Search for the cell housing the specified text and yield its (X, Y) center coordinate. 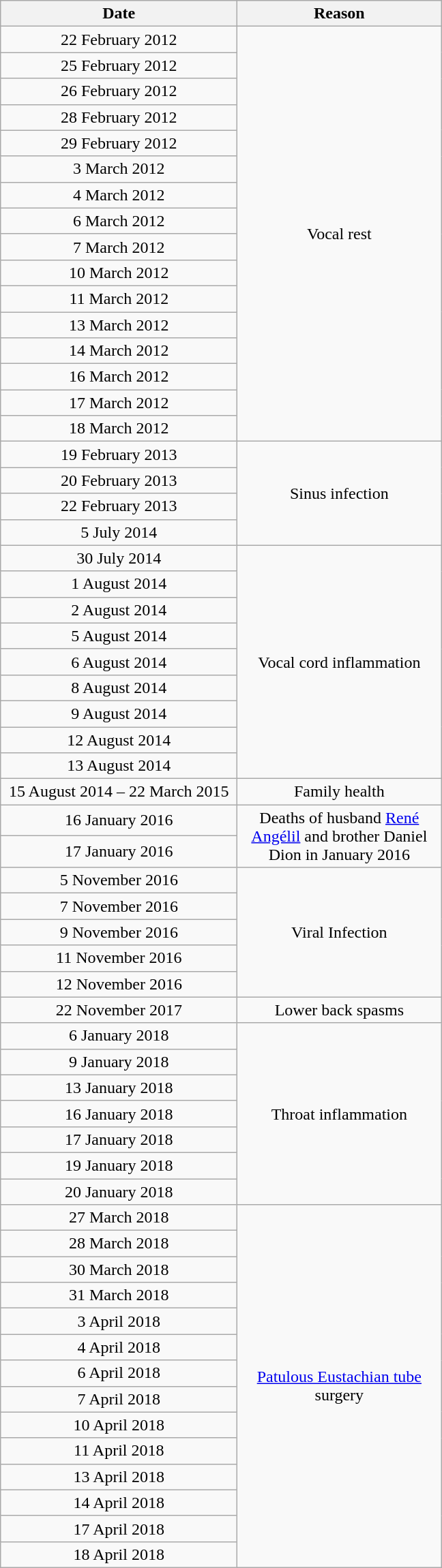
3 April 2018 (119, 1321)
12 August 2014 (119, 739)
17 January 2018 (119, 1139)
12 November 2016 (119, 984)
1 August 2014 (119, 584)
Vocal cord inflammation (340, 662)
29 February 2012 (119, 143)
Vocal rest (340, 234)
Sinus infection (340, 493)
14 March 2012 (119, 351)
Patulous Eustachian tube surgery (340, 1386)
28 March 2018 (119, 1244)
Deaths of husband René Angélil and brother Daniel Dion in January 2016 (340, 836)
13 April 2018 (119, 1477)
20 February 2013 (119, 480)
19 February 2013 (119, 455)
13 January 2018 (119, 1088)
8 August 2014 (119, 688)
28 February 2012 (119, 117)
9 November 2016 (119, 932)
Throat inflammation (340, 1113)
6 January 2018 (119, 1036)
4 April 2018 (119, 1347)
2 August 2014 (119, 610)
9 January 2018 (119, 1062)
4 March 2012 (119, 195)
Reason (340, 14)
5 August 2014 (119, 636)
13 August 2014 (119, 766)
30 July 2014 (119, 558)
6 April 2018 (119, 1373)
17 April 2018 (119, 1528)
5 November 2016 (119, 880)
Lower back spasms (340, 1010)
5 July 2014 (119, 532)
17 March 2012 (119, 403)
17 January 2016 (119, 852)
26 February 2012 (119, 91)
7 April 2018 (119, 1399)
11 April 2018 (119, 1451)
31 March 2018 (119, 1295)
11 November 2016 (119, 958)
11 March 2012 (119, 298)
7 November 2016 (119, 906)
18 March 2012 (119, 429)
22 February 2013 (119, 506)
25 February 2012 (119, 65)
16 January 2016 (119, 820)
22 November 2017 (119, 1010)
14 April 2018 (119, 1503)
19 January 2018 (119, 1165)
13 March 2012 (119, 325)
16 March 2012 (119, 377)
20 January 2018 (119, 1192)
22 February 2012 (119, 40)
Viral Infection (340, 932)
10 April 2018 (119, 1425)
16 January 2018 (119, 1113)
Date (119, 14)
7 March 2012 (119, 247)
9 August 2014 (119, 713)
10 March 2012 (119, 273)
Family health (340, 792)
30 March 2018 (119, 1270)
15 August 2014 – 22 March 2015 (119, 792)
6 August 2014 (119, 662)
27 March 2018 (119, 1218)
3 March 2012 (119, 169)
6 March 2012 (119, 221)
18 April 2018 (119, 1554)
